Search for the cell housing the specified text and yield its [x, y] center coordinate. 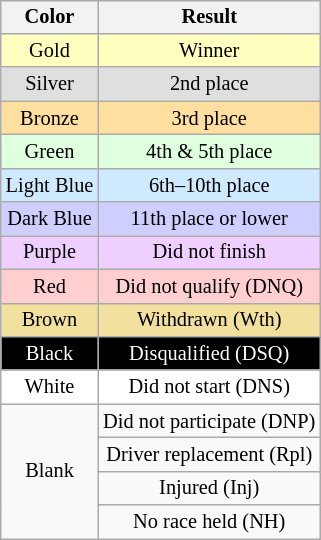
Green [50, 152]
Dark Blue [50, 219]
Result [209, 17]
Purple [50, 253]
Driver replacement (Rpl) [209, 455]
Did not start (DNS) [209, 387]
Brown [50, 320]
2nd place [209, 84]
6th–10th place [209, 185]
3rd place [209, 118]
Silver [50, 84]
Light Blue [50, 185]
Black [50, 354]
Disqualified (DSQ) [209, 354]
11th place or lower [209, 219]
Winner [209, 51]
Did not participate (DNP) [209, 421]
Did not qualify (DNQ) [209, 286]
Red [50, 286]
Color [50, 17]
Did not finish [209, 253]
4th & 5th place [209, 152]
Injured (Inj) [209, 488]
Gold [50, 51]
White [50, 387]
No race held (NH) [209, 522]
Bronze [50, 118]
Blank [50, 472]
Withdrawn (Wth) [209, 320]
